From the cell containing the given text, extract its center point as [x, y] coordinate. 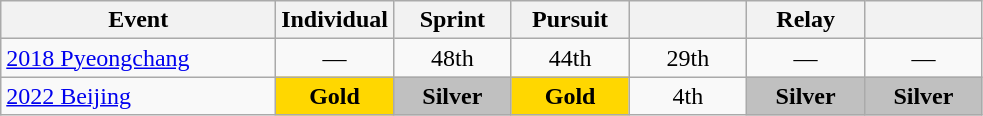
29th [688, 58]
Relay [806, 20]
48th [452, 58]
Individual [335, 20]
2018 Pyeongchang [138, 58]
Event [138, 20]
44th [570, 58]
4th [688, 96]
Pursuit [570, 20]
Sprint [452, 20]
2022 Beijing [138, 96]
